For the text-containing cell, return its midpoint in [X, Y] coordinate format. 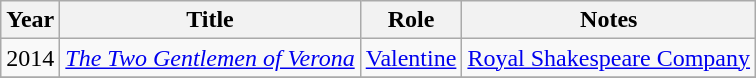
Year [30, 20]
Notes [609, 20]
2014 [30, 58]
Role [411, 20]
The Two Gentlemen of Verona [210, 58]
Royal Shakespeare Company [609, 58]
Title [210, 20]
Valentine [411, 58]
